Return the [x, y] coordinate for the center point of the cell that contains the specified text.  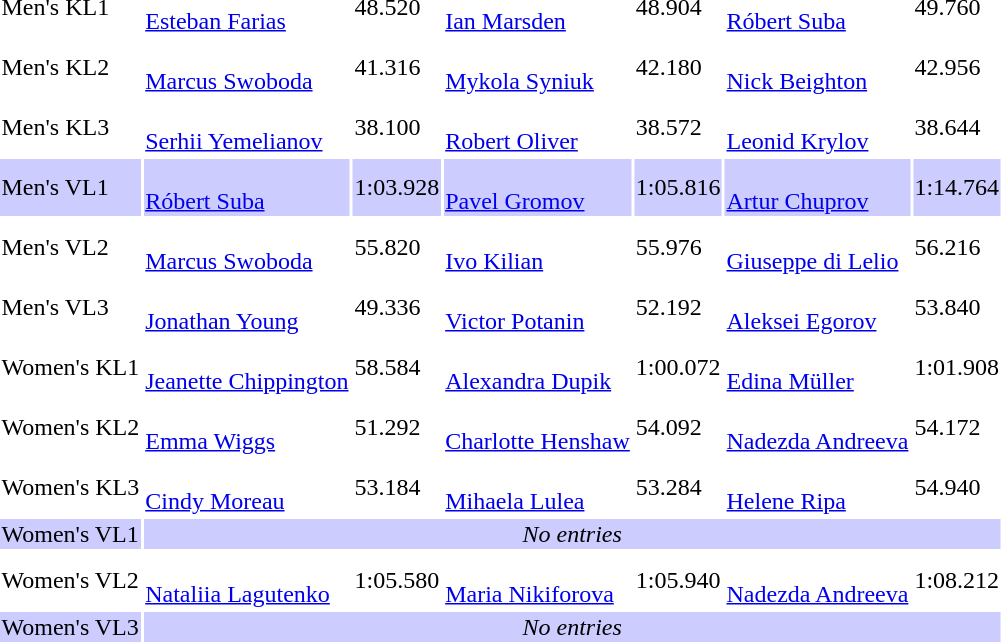
Ivo Kilian [538, 248]
52.192 [678, 308]
58.584 [397, 368]
Helene Ripa [818, 488]
42.956 [957, 68]
1:01.908 [957, 368]
Mihaela Lulea [538, 488]
Women's VL3 [70, 627]
54.092 [678, 428]
Men's VL2 [70, 248]
Women's KL1 [70, 368]
Maria Nikiforova [538, 580]
Emma Wiggs [247, 428]
49.336 [397, 308]
51.292 [397, 428]
Aleksei Egorov [818, 308]
1:00.072 [678, 368]
Leonid Krylov [818, 128]
Giuseppe di Lelio [818, 248]
Women's KL3 [70, 488]
Men's VL1 [70, 188]
55.976 [678, 248]
Pavel Gromov [538, 188]
1:08.212 [957, 580]
53.184 [397, 488]
53.840 [957, 308]
1:05.580 [397, 580]
Men's KL3 [70, 128]
Women's KL2 [70, 428]
38.644 [957, 128]
Robert Oliver [538, 128]
Victor Potanin [538, 308]
Róbert Suba [247, 188]
Women's VL2 [70, 580]
38.100 [397, 128]
Women's VL1 [70, 534]
Edina Müller [818, 368]
Mykola Syniuk [538, 68]
1:05.816 [678, 188]
Jeanette Chippington [247, 368]
Jonathan Young [247, 308]
55.820 [397, 248]
Nataliia Lagutenko [247, 580]
Charlotte Henshaw [538, 428]
Alexandra Dupik [538, 368]
1:14.764 [957, 188]
42.180 [678, 68]
Serhii Yemelianov [247, 128]
53.284 [678, 488]
Artur Chuprov [818, 188]
1:05.940 [678, 580]
41.316 [397, 68]
Men's VL3 [70, 308]
38.572 [678, 128]
54.172 [957, 428]
Cindy Moreau [247, 488]
Men's KL2 [70, 68]
54.940 [957, 488]
56.216 [957, 248]
1:03.928 [397, 188]
Nick Beighton [818, 68]
